Pinpoint the cell where the given text exists, returning its [X, Y] midpoint coordinate. 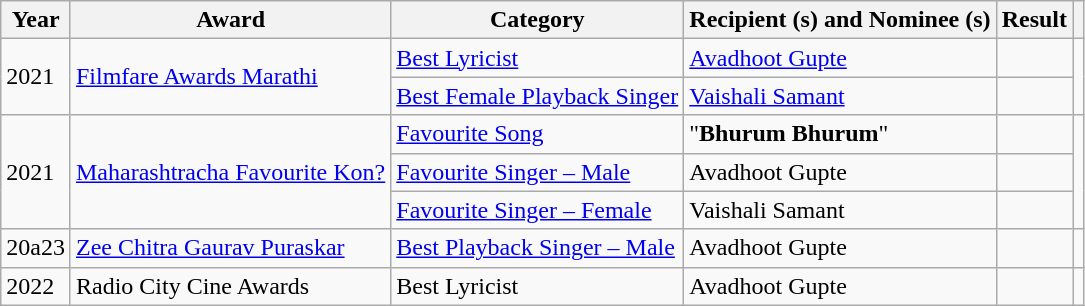
20a23 [36, 248]
Favourite Song [538, 134]
Maharashtracha Favourite Kon? [230, 172]
Best Female Playback Singer [538, 96]
Award [230, 20]
Category [538, 20]
2022 [36, 286]
Recipient (s) and Nominee (s) [840, 20]
Favourite Singer – Male [538, 172]
Result [1034, 20]
Favourite Singer – Female [538, 210]
Filmfare Awards Marathi [230, 77]
Year [36, 20]
"Bhurum Bhurum" [840, 134]
Radio City Cine Awards [230, 286]
Best Playback Singer – Male [538, 248]
Zee Chitra Gaurav Puraskar [230, 248]
